From the cell containing the given text, extract its center point as [X, Y] coordinate. 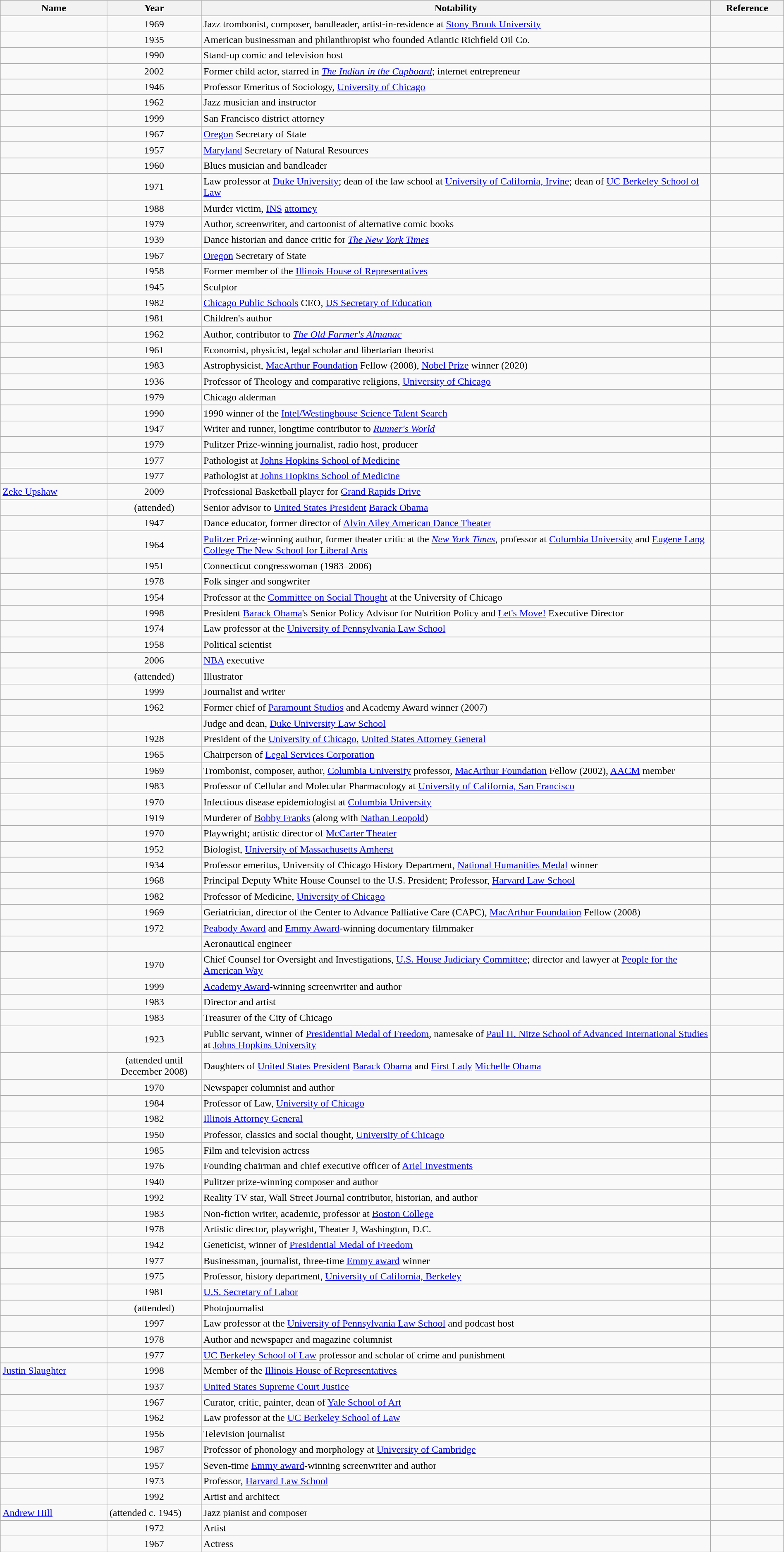
Maryland Secretary of Natural Resources [456, 150]
Reality TV star, Wall Street Journal contributor, historian, and author [456, 1198]
1935 [154, 40]
Professor at the Committee on Social Thought at the University of Chicago [456, 597]
Andrew Hill [54, 1513]
Biologist, University of Massachusetts Amherst [456, 849]
Name [54, 8]
Chairperson of Legal Services Corporation [456, 755]
1961 [154, 350]
Former child actor, starred in The Indian in the Cupboard; internet entrepreneur [456, 71]
Founding chairman and chief executive officer of Ariel Investments [456, 1166]
NBA executive [456, 660]
Political scientist [456, 644]
1939 [154, 240]
Chief Counsel for Oversight and Investigations, U.S. House Judiciary Committee; director and lawyer at People for the American Way [456, 965]
1984 [154, 1103]
Geneticist, winner of Presidential Medal of Freedom [456, 1245]
1987 [154, 1449]
Academy Award-winning screenwriter and author [456, 987]
1988 [154, 208]
1971 [154, 187]
UC Berkeley School of Law professor and scholar of crime and punishment [456, 1355]
2009 [154, 492]
1975 [154, 1277]
Sculptor [456, 287]
1923 [154, 1039]
Professor, history department, University of California, Berkeley [456, 1277]
Member of the Illinois House of Representatives [456, 1371]
Chicago alderman [456, 397]
Professor of phonology and morphology at University of Cambridge [456, 1449]
Author, screenwriter, and cartoonist of alternative comic books [456, 224]
Murderer of Bobby Franks (along with Nathan Leopold) [456, 818]
1968 [154, 881]
1985 [154, 1150]
1990 winner of the Intel/Westinghouse Science Talent Search [456, 413]
American businessman and philanthropist who founded Atlantic Richfield Oil Co. [456, 40]
Former chief of Paramount Studios and Academy Award winner (2007) [456, 707]
Infectious disease epidemiologist at Columbia University [456, 802]
Senior advisor to United States President Barack Obama [456, 508]
Professor Emeritus of Sociology, University of Chicago [456, 87]
Murder victim, INS attorney [456, 208]
Trombonist, composer, author, Columbia University professor, MacArthur Foundation Fellow (2002), AACM member [456, 771]
Astrophysicist, MacArthur Foundation Fellow (2008), Nobel Prize winner (2020) [456, 366]
Artist [456, 1528]
1936 [154, 381]
Economist, physicist, legal scholar and libertarian theorist [456, 350]
Professor of Medicine, University of Chicago [456, 896]
Folk singer and songwriter [456, 582]
Dance historian and dance critic for The New York Times [456, 240]
Blues musician and bandleader [456, 165]
Jazz trombonist, composer, bandleader, artist-in-residence at Stony Brook University [456, 24]
Stand-up comic and television host [456, 55]
2002 [154, 71]
1940 [154, 1182]
1945 [154, 287]
Zeke Upshaw [54, 492]
Professor of Cellular and Molecular Pharmacology at University of California, San Francisco [456, 786]
Non-fiction writer, academic, professor at Boston College [456, 1213]
San Francisco district attorney [456, 118]
1946 [154, 87]
Daughters of United States President Barack Obama and First Lady Michelle Obama [456, 1066]
Photojournalist [456, 1308]
Newspaper columnist and author [456, 1087]
1974 [154, 629]
1960 [154, 165]
Pulitzer prize-winning composer and author [456, 1182]
Illustrator [456, 676]
Writer and runner, longtime contributor to Runner's World [456, 429]
Judge and dean, Duke University Law School [456, 723]
Notability [456, 8]
United States Supreme Court Justice [456, 1387]
Artist and architect [456, 1497]
Geriatrician, director of the Center to Advance Palliative Care (CAPC), MacArthur Foundation Fellow (2008) [456, 912]
Peabody Award and Emmy Award-winning documentary filmmaker [456, 928]
Artistic director, playwright, Theater J, Washington, D.C. [456, 1229]
1937 [154, 1387]
1976 [154, 1166]
1956 [154, 1434]
Children's author [456, 319]
Year [154, 8]
(attended c. 1945) [154, 1513]
Professor of Theology and comparative religions, University of Chicago [456, 381]
Author, contributor to The Old Farmer's Almanac [456, 334]
Reference [747, 8]
Film and television actress [456, 1150]
1964 [154, 544]
Professor, classics and social thought, University of Chicago [456, 1135]
Chicago Public Schools CEO, US Secretary of Education [456, 303]
1952 [154, 849]
Professional Basketball player for Grand Rapids Drive [456, 492]
Seven-time Emmy award-winning screenwriter and author [456, 1465]
Illinois Attorney General [456, 1119]
U.S. Secretary of Labor [456, 1292]
1997 [154, 1324]
1951 [154, 566]
Actress [456, 1544]
Jazz musician and instructor [456, 103]
Dance educator, former director of Alvin Ailey American Dance Theater [456, 523]
Former member of the Illinois House of Representatives [456, 271]
Television journalist [456, 1434]
Professor emeritus, University of Chicago History Department, National Humanities Medal winner [456, 865]
Professor of Law, University of Chicago [456, 1103]
Law professor at the University of Pennsylvania Law School and podcast host [456, 1324]
2006 [154, 660]
(attended until December 2008) [154, 1066]
Law professor at the University of Pennsylvania Law School [456, 629]
Treasurer of the City of Chicago [456, 1018]
Curator, critic, painter, dean of Yale School of Art [456, 1402]
Author and newspaper and magazine columnist [456, 1339]
1919 [154, 818]
1965 [154, 755]
1950 [154, 1135]
1942 [154, 1245]
Pulitzer Prize-winning journalist, radio host, producer [456, 444]
1973 [154, 1481]
Director and artist [456, 1002]
Law professor at the UC Berkeley School of Law [456, 1418]
Law professor at Duke University; dean of the law school at University of California, Irvine; dean of UC Berkeley School of Law [456, 187]
Playwright; artistic director of McCarter Theater [456, 833]
Connecticut congresswoman (1983–2006) [456, 566]
Principal Deputy White House Counsel to the U.S. President; Professor, Harvard Law School [456, 881]
Jazz pianist and composer [456, 1513]
1954 [154, 597]
Businessman, journalist, three-time Emmy award winner [456, 1260]
Professor, Harvard Law School [456, 1481]
Journalist and writer [456, 692]
Justin Slaughter [54, 1371]
1934 [154, 865]
Aeronautical engineer [456, 944]
1928 [154, 739]
President Barack Obama's Senior Policy Advisor for Nutrition Policy and Let's Move! Executive Director [456, 613]
President of the University of Chicago, United States Attorney General [456, 739]
